Extract the [X, Y] coordinate from the center of the cell holding the provided text.  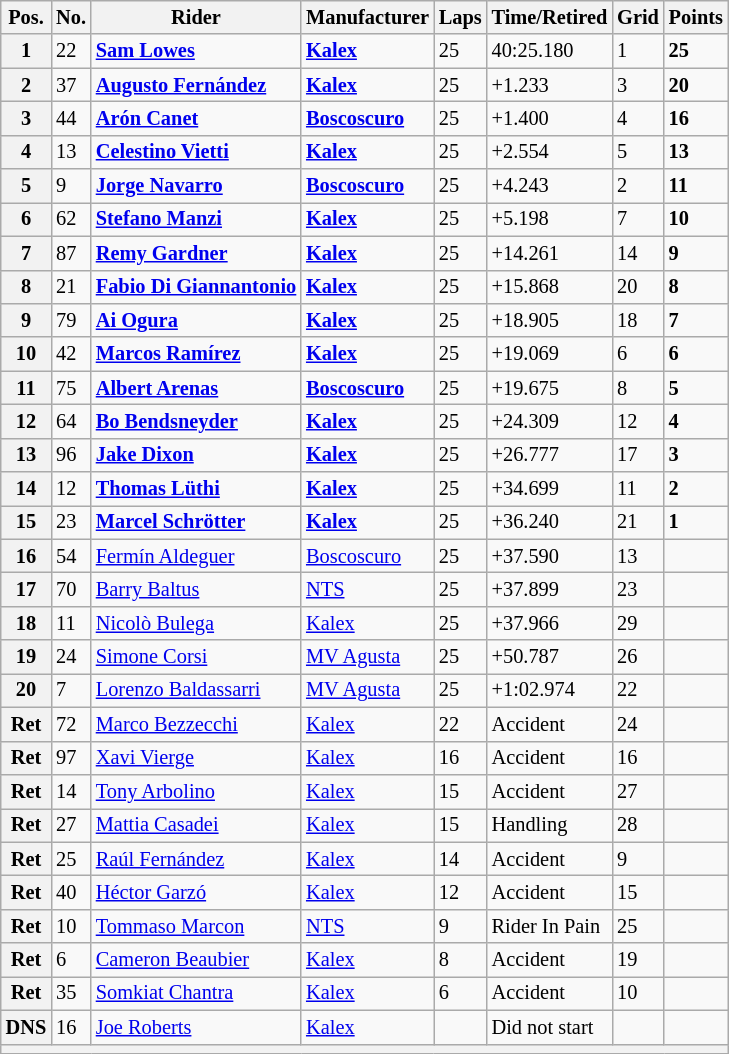
+34.699 [550, 489]
29 [638, 623]
Bo Bendsneyder [196, 421]
79 [71, 320]
Albert Arenas [196, 388]
37 [71, 85]
Handling [550, 825]
Marcel Schrötter [196, 522]
+18.905 [550, 320]
+37.899 [550, 589]
+5.198 [550, 219]
+1.233 [550, 85]
Time/Retired [550, 17]
Did not start [550, 1027]
40 [71, 892]
Somkiat Chantra [196, 993]
Simone Corsi [196, 657]
Thomas Lüthi [196, 489]
28 [638, 825]
64 [71, 421]
+1.400 [550, 118]
Barry Baltus [196, 589]
42 [71, 354]
Lorenzo Baldassarri [196, 690]
Mattia Casadei [196, 825]
Jake Dixon [196, 455]
+36.240 [550, 522]
72 [71, 724]
+1:02.974 [550, 690]
40:25.180 [550, 51]
+50.787 [550, 657]
Joe Roberts [196, 1027]
+37.966 [550, 623]
No. [71, 17]
Tony Arbolino [196, 791]
Laps [460, 17]
26 [638, 657]
Augusto Fernández [196, 85]
62 [71, 219]
Fabio Di Giannantonio [196, 287]
44 [71, 118]
Rider In Pain [550, 926]
+14.261 [550, 253]
Héctor Garzó [196, 892]
Fermín Aldeguer [196, 556]
Points [696, 17]
96 [71, 455]
Rider [196, 17]
97 [71, 758]
Marco Bezzecchi [196, 724]
+26.777 [550, 455]
54 [71, 556]
Sam Lowes [196, 51]
Raúl Fernández [196, 859]
DNS [26, 1027]
Jorge Navarro [196, 186]
35 [71, 993]
Stefano Manzi [196, 219]
+19.675 [550, 388]
Remy Gardner [196, 253]
70 [71, 589]
+37.590 [550, 556]
Xavi Vierge [196, 758]
Marcos Ramírez [196, 354]
75 [71, 388]
Manufacturer [368, 17]
Tommaso Marcon [196, 926]
+2.554 [550, 152]
Arón Canet [196, 118]
+19.069 [550, 354]
Cameron Beaubier [196, 960]
Pos. [26, 17]
+4.243 [550, 186]
Ai Ogura [196, 320]
87 [71, 253]
Nicolò Bulega [196, 623]
Celestino Vietti [196, 152]
+24.309 [550, 421]
+15.868 [550, 287]
Grid [638, 17]
